Find where the given text appears and provide that cell's center as [x, y] coordinate. 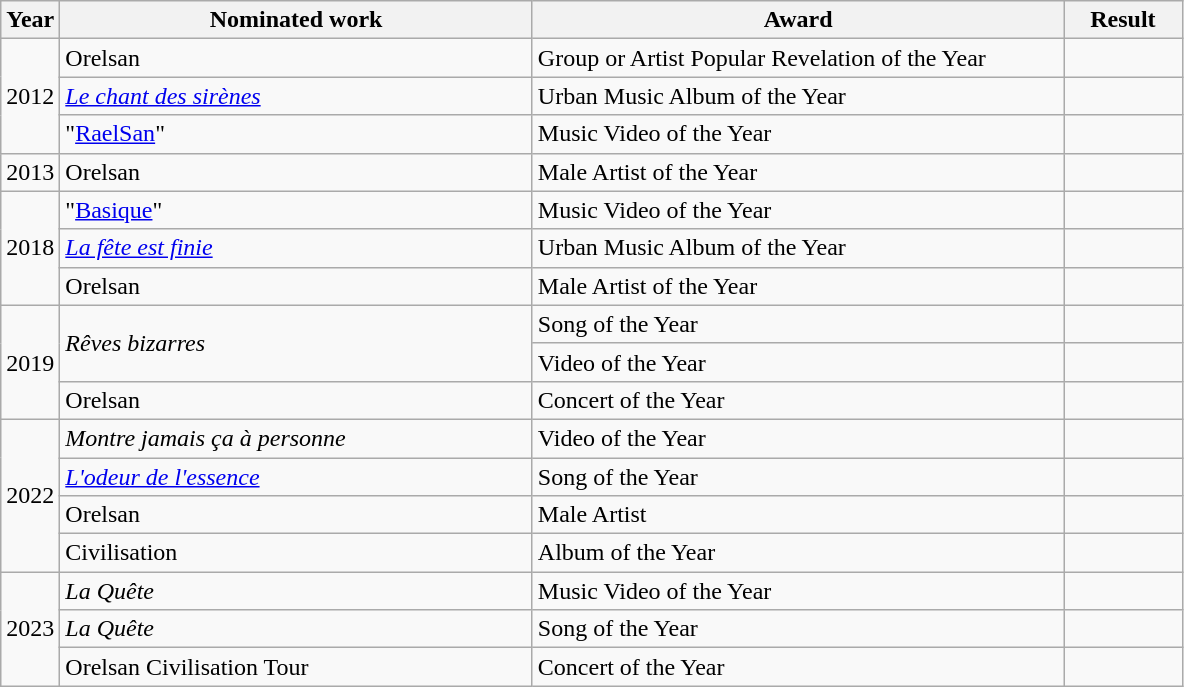
2022 [30, 495]
Montre jamais ça à personne [296, 438]
L'odeur de l'essence [296, 477]
Rêves bizarres [296, 343]
Male Artist [798, 515]
2019 [30, 362]
Nominated work [296, 20]
2012 [30, 96]
2013 [30, 172]
Orelsan Civilisation Tour [296, 667]
Year [30, 20]
"RaelSan" [296, 134]
Album of the Year [798, 553]
Le chant des sirènes [296, 96]
Civilisation [296, 553]
Award [798, 20]
2018 [30, 248]
Result [1123, 20]
Group or Artist Popular Revelation of the Year [798, 58]
2023 [30, 629]
La fête est finie [296, 248]
"Basique" [296, 210]
